Provide the [X, Y] coordinate of the cell's center where the given text is located.  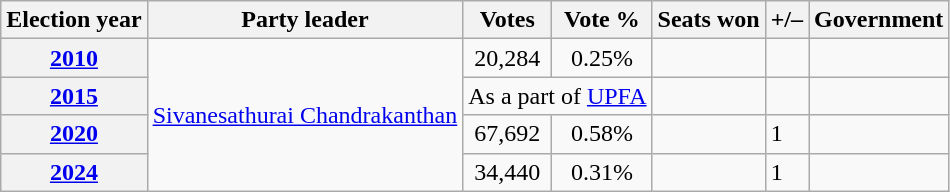
Election year [74, 20]
Sivanesathurai Chandrakanthan [305, 115]
+/– [786, 20]
20,284 [508, 58]
2020 [74, 134]
2010 [74, 58]
0.58% [602, 134]
2024 [74, 172]
Party leader [305, 20]
34,440 [508, 172]
Vote % [602, 20]
Seats won [708, 20]
As a part of UPFA [558, 96]
2015 [74, 96]
Government [879, 20]
67,692 [508, 134]
Votes [508, 20]
0.25% [602, 58]
0.31% [602, 172]
